Find where the given text appears and provide that cell's center as [X, Y] coordinate. 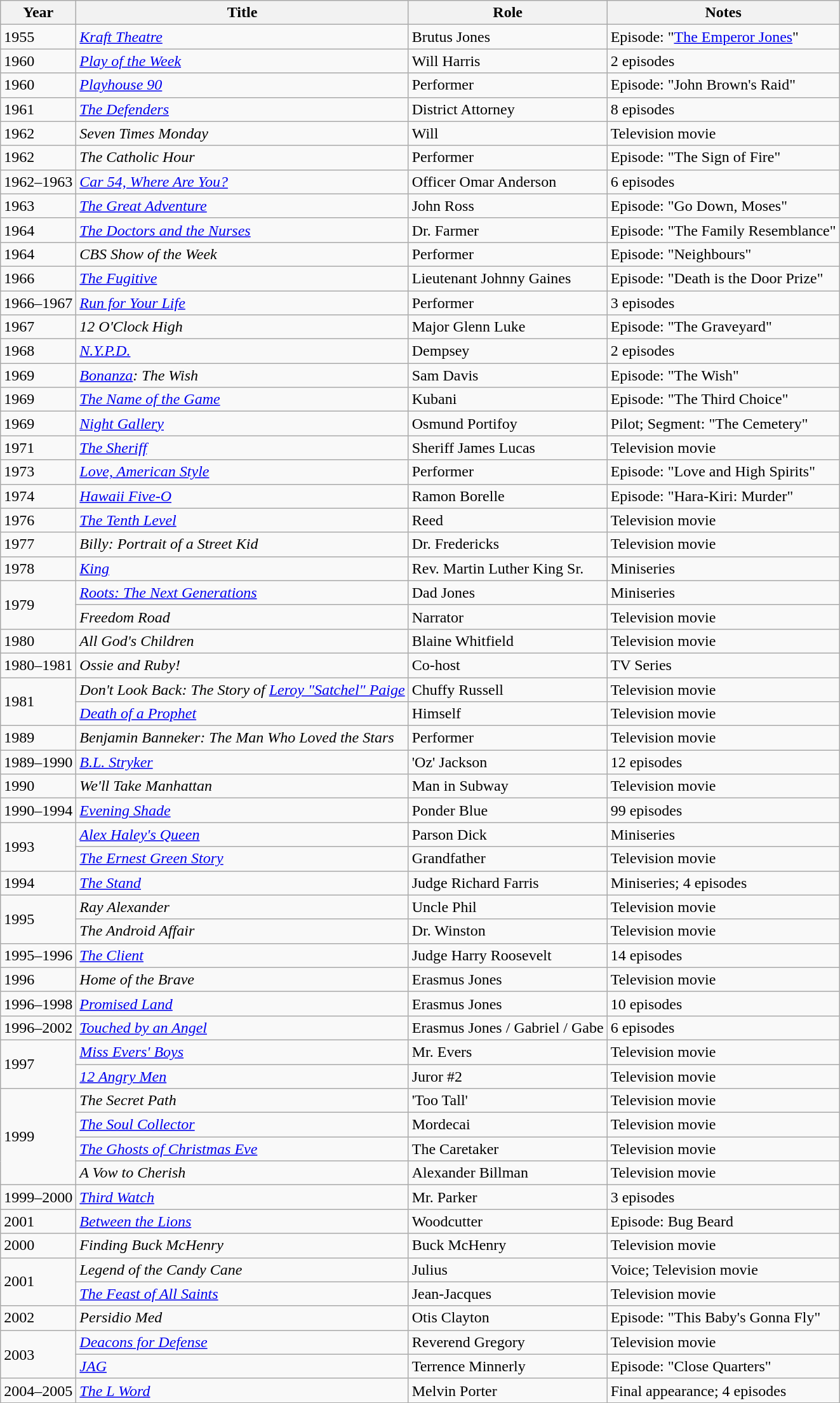
Hawaii Five-O [243, 496]
Final appearance; 4 episodes [723, 1390]
1955 [38, 37]
Benjamin Banneker: The Man Who Loved the Stars [243, 738]
1989 [38, 738]
Episode: "The Family Resemblance" [723, 230]
1996–1998 [38, 1004]
The Fugitive [243, 278]
Roots: The Next Generations [243, 593]
Uncle Phil [508, 907]
Episode: "Neighbours" [723, 254]
12 episodes [723, 762]
N.Y.P.D. [243, 351]
Reed [508, 520]
Car 54, Where Are You? [243, 182]
8 episodes [723, 109]
Parson Dick [508, 835]
Episode: "The Emperor Jones" [723, 37]
1963 [38, 206]
Dr. Farmer [508, 230]
1999–2000 [38, 1197]
Miniseries; 4 episodes [723, 883]
Sam Davis [508, 375]
Ossie and Ruby! [243, 665]
Bonanza: The Wish [243, 375]
Deacons for Defense [243, 1342]
Rev. Martin Luther King Sr. [508, 568]
Legend of the Candy Cane [243, 1270]
The Android Affair [243, 931]
Osmund Portifoy [508, 424]
John Ross [508, 206]
We'll Take Manhattan [243, 786]
1966 [38, 278]
Voice; Television movie [723, 1270]
The Defenders [243, 109]
1979 [38, 605]
Otis Clayton [508, 1318]
Touched by an Angel [243, 1028]
2003 [38, 1354]
1980–1981 [38, 665]
The Doctors and the Nurses [243, 230]
Grandfather [508, 859]
Between the Lions [243, 1221]
Finding Buck McHenry [243, 1245]
1961 [38, 109]
Officer Omar Anderson [508, 182]
The Secret Path [243, 1101]
Promised Land [243, 1004]
Pilot; Segment: "The Cemetery" [723, 424]
14 episodes [723, 955]
A Vow to Cherish [243, 1173]
Episode: "John Brown's Raid" [723, 85]
Blaine Whitfield [508, 641]
Woodcutter [508, 1221]
Himself [508, 714]
King [243, 568]
Dr. Fredericks [508, 544]
Episode: "Close Quarters" [723, 1366]
1971 [38, 448]
1967 [38, 327]
'Oz' Jackson [508, 762]
Dempsey [508, 351]
All God's Children [243, 641]
Title [243, 13]
Juror #2 [508, 1077]
Episode: "The Wish" [723, 375]
1974 [38, 496]
2004–2005 [38, 1390]
The Client [243, 955]
Home of the Brave [243, 979]
1990–1994 [38, 810]
Will [508, 133]
Melvin Porter [508, 1390]
Miss Evers' Boys [243, 1052]
1995 [38, 919]
Love, American Style [243, 472]
Chuffy Russell [508, 689]
1995–1996 [38, 955]
Lieutenant Johnny Gaines [508, 278]
Seven Times Monday [243, 133]
1996 [38, 979]
Mr. Parker [508, 1197]
2000 [38, 1245]
Brutus Jones [508, 37]
Ponder Blue [508, 810]
Erasmus Jones / Gabriel / Gabe [508, 1028]
Kubani [508, 399]
The Great Adventure [243, 206]
99 episodes [723, 810]
Mr. Evers [508, 1052]
Terrence Minnerly [508, 1366]
1993 [38, 847]
1996–2002 [38, 1028]
Julius [508, 1270]
Kraft Theatre [243, 37]
The Tenth Level [243, 520]
Billy: Portrait of a Street Kid [243, 544]
Ray Alexander [243, 907]
1978 [38, 568]
The Ernest Green Story [243, 859]
Co-host [508, 665]
2002 [38, 1318]
JAG [243, 1366]
TV Series [723, 665]
Sheriff James Lucas [508, 448]
The Ghosts of Christmas Eve [243, 1149]
1966–1967 [38, 303]
Major Glenn Luke [508, 327]
The L Word [243, 1390]
1989–1990 [38, 762]
Third Watch [243, 1197]
Episode: "The Sign of Fire" [723, 158]
Episode: "The Third Choice" [723, 399]
Episode: "The Graveyard" [723, 327]
Man in Subway [508, 786]
The Soul Collector [243, 1125]
Notes [723, 13]
Year [38, 13]
Judge Richard Farris [508, 883]
Dr. Winston [508, 931]
The Name of the Game [243, 399]
10 episodes [723, 1004]
Alexander Billman [508, 1173]
Narrator [508, 617]
1994 [38, 883]
1968 [38, 351]
Playhouse 90 [243, 85]
The Feast of All Saints [243, 1294]
Alex Haley's Queen [243, 835]
The Caretaker [508, 1149]
Episode: "Hara-Kiri: Murder" [723, 496]
1962–1963 [38, 182]
Ramon Borelle [508, 496]
1981 [38, 701]
Freedom Road [243, 617]
1999 [38, 1137]
Jean-Jacques [508, 1294]
Buck McHenry [508, 1245]
Death of a Prophet [243, 714]
Episode: Bug Beard [723, 1221]
Episode: "Death is the Door Prize" [723, 278]
1976 [38, 520]
12 O'Clock High [243, 327]
Will Harris [508, 61]
1980 [38, 641]
Run for Your Life [243, 303]
Reverend Gregory [508, 1342]
Evening Shade [243, 810]
The Catholic Hour [243, 158]
Role [508, 13]
Don't Look Back: The Story of Leroy "Satchel" Paige [243, 689]
Mordecai [508, 1125]
Episode: "This Baby's Gonna Fly" [723, 1318]
CBS Show of the Week [243, 254]
Dad Jones [508, 593]
1973 [38, 472]
1990 [38, 786]
The Sheriff [243, 448]
B.L. Stryker [243, 762]
12 Angry Men [243, 1077]
1977 [38, 544]
Episode: "Go Down, Moses" [723, 206]
Judge Harry Roosevelt [508, 955]
Night Gallery [243, 424]
Play of the Week [243, 61]
'Too Tall' [508, 1101]
Persidio Med [243, 1318]
District Attorney [508, 109]
The Stand [243, 883]
1997 [38, 1064]
Episode: "Love and High Spirits" [723, 472]
